Return the [x, y] coordinate for the center point of the cell that contains the specified text.  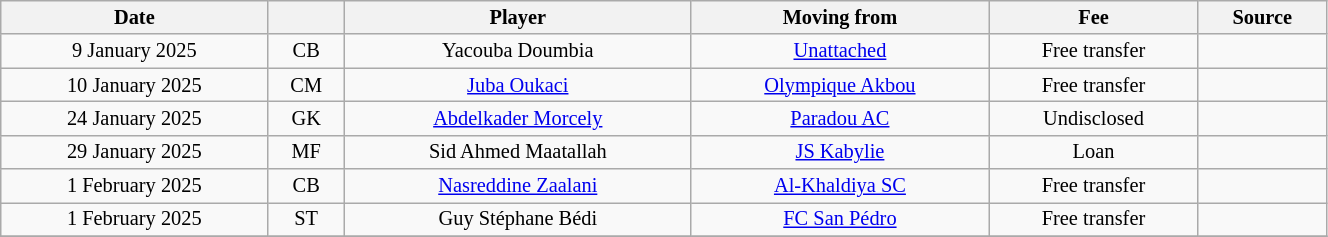
29 January 2025 [134, 152]
10 January 2025 [134, 85]
ST [306, 219]
JS Kabylie [840, 152]
9 January 2025 [134, 51]
Al-Khaldiya SC [840, 186]
Olympique Akbou [840, 85]
Undisclosed [1094, 118]
GK [306, 118]
Moving from [840, 17]
Date [134, 17]
Nasreddine Zaalani [518, 186]
Yacouba Doumbia [518, 51]
MF [306, 152]
Source [1262, 17]
CM [306, 85]
FC San Pédro [840, 219]
Juba Oukaci [518, 85]
Loan [1094, 152]
Sid Ahmed Maatallah [518, 152]
Guy Stéphane Bédi [518, 219]
Unattached [840, 51]
24 January 2025 [134, 118]
Player [518, 17]
Abdelkader Morcely [518, 118]
Fee [1094, 17]
Paradou AC [840, 118]
